Scan for the cell matching the given text and deliver its (x, y) coordinate at center. 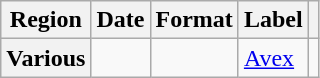
Various (46, 58)
Format (194, 20)
Label (273, 20)
Date (120, 20)
Region (46, 20)
Avex (273, 58)
